Scan for the cell matching the given text and deliver its (X, Y) coordinate at center. 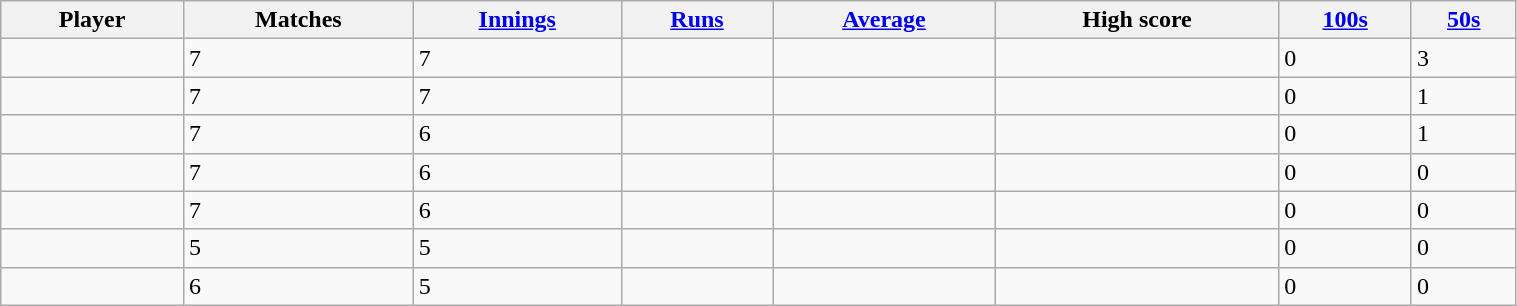
50s (1464, 20)
Average (884, 20)
High score (1137, 20)
100s (1346, 20)
Innings (517, 20)
Player (92, 20)
Runs (697, 20)
3 (1464, 58)
Matches (298, 20)
